Locate the cell with the specified text and output its (x, y) center coordinate. 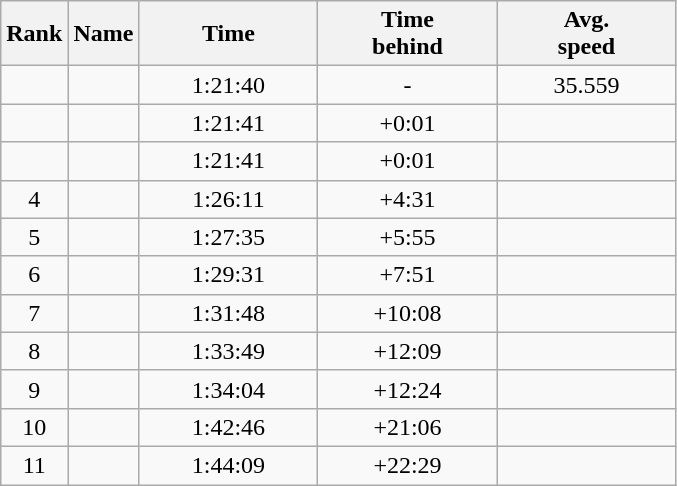
4 (34, 199)
1:42:46 (228, 427)
1:29:31 (228, 275)
Timebehind (408, 34)
Name (104, 34)
1:26:11 (228, 199)
+12:24 (408, 389)
+22:29 (408, 465)
+12:09 (408, 351)
Time (228, 34)
+4:31 (408, 199)
1:31:48 (228, 313)
10 (34, 427)
Avg.speed (586, 34)
1:21:40 (228, 85)
1:33:49 (228, 351)
Rank (34, 34)
1:27:35 (228, 237)
9 (34, 389)
6 (34, 275)
+10:08 (408, 313)
+21:06 (408, 427)
7 (34, 313)
35.559 (586, 85)
- (408, 85)
11 (34, 465)
1:34:04 (228, 389)
+7:51 (408, 275)
8 (34, 351)
+5:55 (408, 237)
1:44:09 (228, 465)
5 (34, 237)
